Scan for the cell matching the given text and deliver its (x, y) coordinate at center. 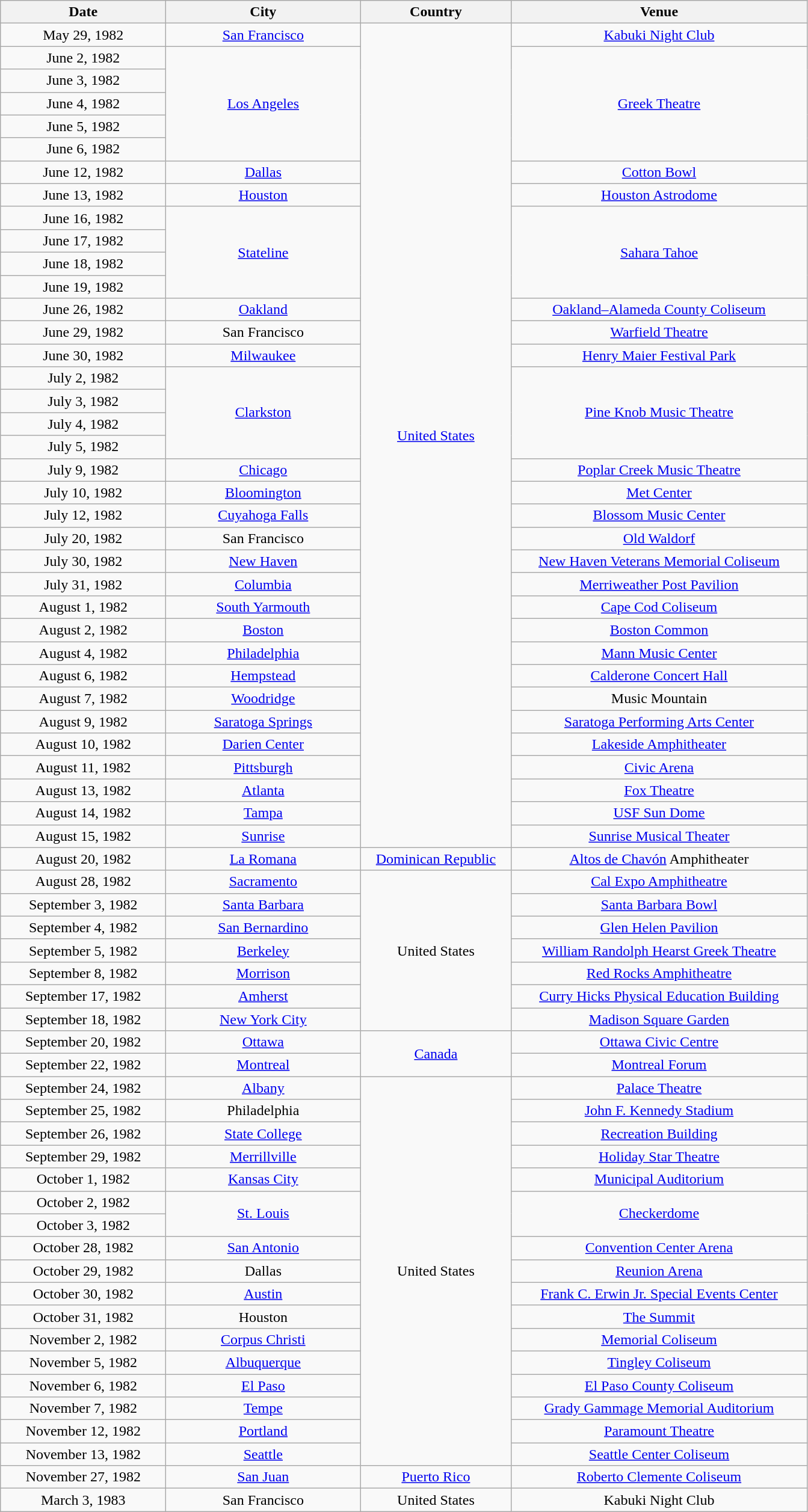
September 22, 1982 (83, 1065)
July 31, 1982 (83, 584)
Mann Music Center (659, 653)
August 4, 1982 (83, 653)
Darien Center (264, 745)
Ottawa (264, 1042)
New Haven Veterans Memorial Coliseum (659, 561)
Canada (436, 1054)
Palace Theatre (659, 1088)
Ottawa Civic Centre (659, 1042)
October 28, 1982 (83, 1248)
Montreal Forum (659, 1065)
September 26, 1982 (83, 1134)
Curry Hicks Physical Education Building (659, 996)
Merriweather Post Pavilion (659, 584)
Tingley Coliseum (659, 1362)
August 13, 1982 (83, 790)
June 4, 1982 (83, 103)
September 25, 1982 (83, 1111)
August 14, 1982 (83, 813)
South Yarmouth (264, 607)
Atlanta (264, 790)
Boston (264, 630)
July 9, 1982 (83, 470)
August 11, 1982 (83, 767)
Glen Helen Pavilion (659, 927)
August 9, 1982 (83, 722)
Albuquerque (264, 1362)
San Bernardino (264, 927)
October 29, 1982 (83, 1271)
November 7, 1982 (83, 1409)
March 3, 1983 (83, 1500)
June 13, 1982 (83, 195)
Recreation Building (659, 1134)
Albany (264, 1088)
August 28, 1982 (83, 882)
August 20, 1982 (83, 859)
Seattle (264, 1454)
November 27, 1982 (83, 1477)
Corpus Christi (264, 1339)
July 10, 1982 (83, 493)
Milwaukee (264, 355)
Sacramento (264, 882)
August 6, 1982 (83, 676)
Santa Barbara (264, 905)
USF Sun Dome (659, 813)
November 5, 1982 (83, 1362)
Woodridge (264, 699)
August 2, 1982 (83, 630)
Poplar Creek Music Theatre (659, 470)
Checkerdome (659, 1214)
Date (83, 12)
Convention Center Arena (659, 1248)
September 20, 1982 (83, 1042)
July 5, 1982 (83, 447)
June 3, 1982 (83, 81)
Old Waldorf (659, 538)
Paramount Theatre (659, 1431)
September 29, 1982 (83, 1157)
September 17, 1982 (83, 996)
July 20, 1982 (83, 538)
New York City (264, 1019)
Clarkston (264, 413)
Cape Cod Coliseum (659, 607)
William Randolph Hearst Greek Theatre (659, 950)
Grady Gammage Memorial Auditorium (659, 1409)
City (264, 12)
Kansas City (264, 1179)
November 6, 1982 (83, 1385)
October 1, 1982 (83, 1179)
July 30, 1982 (83, 561)
Madison Square Garden (659, 1019)
El Paso County Coliseum (659, 1385)
Hempstead (264, 676)
Santa Barbara Bowl (659, 905)
Tampa (264, 813)
October 31, 1982 (83, 1317)
Oakland (264, 310)
June 26, 1982 (83, 310)
Reunion Arena (659, 1271)
July 12, 1982 (83, 515)
Tempe (264, 1409)
November 13, 1982 (83, 1454)
October 3, 1982 (83, 1225)
June 29, 1982 (83, 333)
August 1, 1982 (83, 607)
June 5, 1982 (83, 126)
Met Center (659, 493)
June 2, 1982 (83, 58)
San Antonio (264, 1248)
Frank C. Erwin Jr. Special Events Center (659, 1294)
August 15, 1982 (83, 836)
New Haven (264, 561)
Oakland–Alameda County Coliseum (659, 310)
July 4, 1982 (83, 424)
Greek Theatre (659, 103)
Henry Maier Festival Park (659, 355)
Lakeside Amphitheater (659, 745)
August 10, 1982 (83, 745)
October 2, 1982 (83, 1202)
Holiday Star Theatre (659, 1157)
Sunrise Musical Theater (659, 836)
Sunrise (264, 836)
September 3, 1982 (83, 905)
October 30, 1982 (83, 1294)
May 29, 1982 (83, 35)
Blossom Music Center (659, 515)
Pittsburgh (264, 767)
Portland (264, 1431)
Columbia (264, 584)
September 18, 1982 (83, 1019)
Memorial Coliseum (659, 1339)
Saratoga Performing Arts Center (659, 722)
St. Louis (264, 1214)
Music Mountain (659, 699)
June 12, 1982 (83, 172)
November 12, 1982 (83, 1431)
July 3, 1982 (83, 401)
Houston Astrodome (659, 195)
Calderone Concert Hall (659, 676)
Chicago (264, 470)
Altos de Chavón Amphitheater (659, 859)
Amherst (264, 996)
June 17, 1982 (83, 241)
September 24, 1982 (83, 1088)
San Juan (264, 1477)
Cuyahoga Falls (264, 515)
Municipal Auditorium (659, 1179)
John F. Kennedy Stadium (659, 1111)
Dominican Republic (436, 859)
July 2, 1982 (83, 378)
Sahara Tahoe (659, 252)
Seattle Center Coliseum (659, 1454)
June 30, 1982 (83, 355)
September 4, 1982 (83, 927)
Saratoga Springs (264, 722)
June 18, 1982 (83, 263)
Red Rocks Amphitheatre (659, 973)
Stateline (264, 252)
State College (264, 1134)
Pine Knob Music Theatre (659, 413)
Venue (659, 12)
Warfield Theatre (659, 333)
Puerto Rico (436, 1477)
June 6, 1982 (83, 149)
Civic Arena (659, 767)
Country (436, 12)
June 19, 1982 (83, 287)
The Summit (659, 1317)
Fox Theatre (659, 790)
Roberto Clemente Coliseum (659, 1477)
Montreal (264, 1065)
Los Angeles (264, 103)
Boston Common (659, 630)
September 5, 1982 (83, 950)
Morrison (264, 973)
Bloomington (264, 493)
Austin (264, 1294)
La Romana (264, 859)
August 7, 1982 (83, 699)
Merrillville (264, 1157)
September 8, 1982 (83, 973)
Cotton Bowl (659, 172)
June 16, 1982 (83, 218)
Cal Expo Amphitheatre (659, 882)
November 2, 1982 (83, 1339)
Berkeley (264, 950)
El Paso (264, 1385)
